Provide the (X, Y) coordinate of the cell's center where the given text is located.  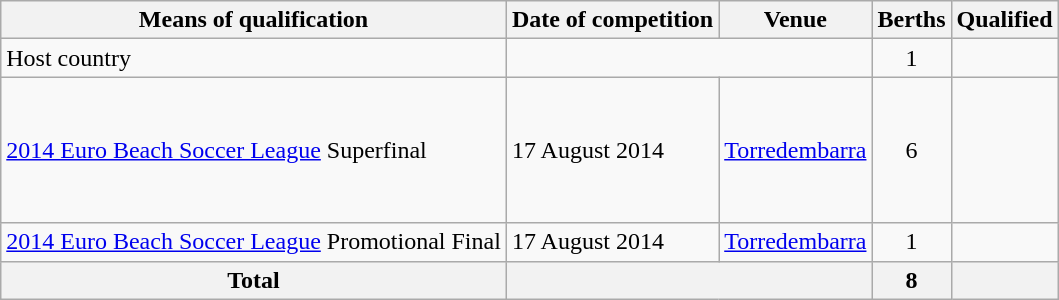
Qualified (1004, 20)
2014 Euro Beach Soccer League Superfinal (254, 150)
2014 Euro Beach Soccer League Promotional Final (254, 242)
Means of qualification (254, 20)
Venue (796, 20)
Berths (912, 20)
Host country (254, 58)
Total (254, 280)
6 (912, 150)
Date of competition (612, 20)
8 (912, 280)
